Capture the cell that displays the provided text and extract its (X, Y) central coordinate. 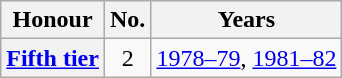
Honour (53, 20)
Years (246, 20)
No. (127, 20)
2 (127, 58)
Fifth tier (53, 58)
1978–79, 1981–82 (246, 58)
